Determine the (X, Y) coordinate at the center of the cell enclosing the given text.  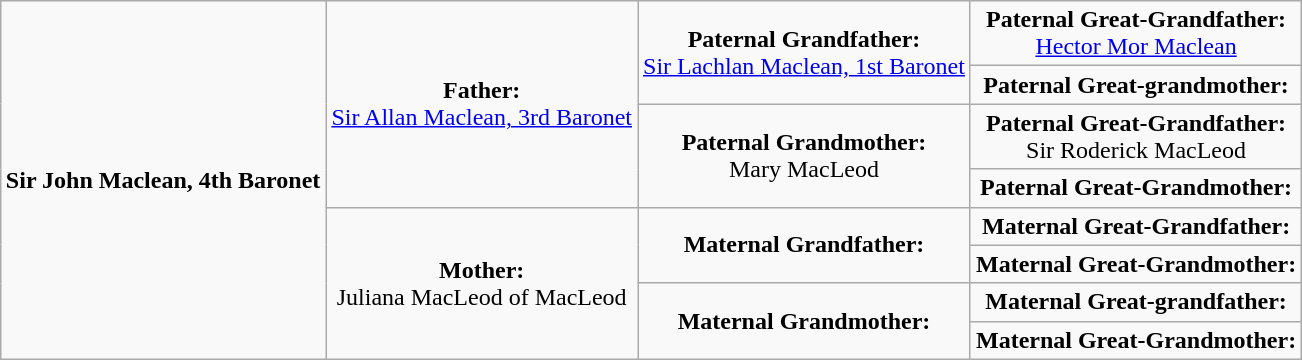
Paternal Great-Grandfather:Sir Roderick MacLeod (1136, 136)
Paternal Grandfather:Sir Lachlan Maclean, 1st Baronet (804, 52)
Paternal Great-grandmother: (1136, 85)
Maternal Great-Grandfather: (1136, 226)
Maternal Grandmother: (804, 321)
Paternal Great-Grandfather:Hector Mor Maclean (1136, 34)
Maternal Grandfather: (804, 245)
Father:Sir Allan Maclean, 3rd Baronet (482, 104)
Paternal Grandmother:Mary MacLeod (804, 156)
Sir John Maclean, 4th Baronet (163, 180)
Paternal Great-Grandmother: (1136, 188)
Maternal Great-grandfather: (1136, 302)
Mother:Juliana MacLeod of MacLeod (482, 283)
